For the text-containing cell, return its midpoint in [x, y] coordinate format. 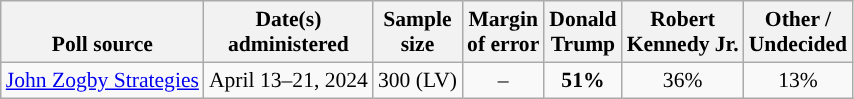
13% [798, 80]
Other /Undecided [798, 32]
300 (LV) [418, 80]
DonaldTrump [582, 32]
Marginof error [503, 32]
April 13–21, 2024 [288, 80]
51% [582, 80]
RobertKennedy Jr. [683, 32]
– [503, 80]
36% [683, 80]
Samplesize [418, 32]
John Zogby Strategies [102, 80]
Poll source [102, 32]
Date(s)administered [288, 32]
